Pinpoint the cell where the given text exists, returning its [x, y] midpoint coordinate. 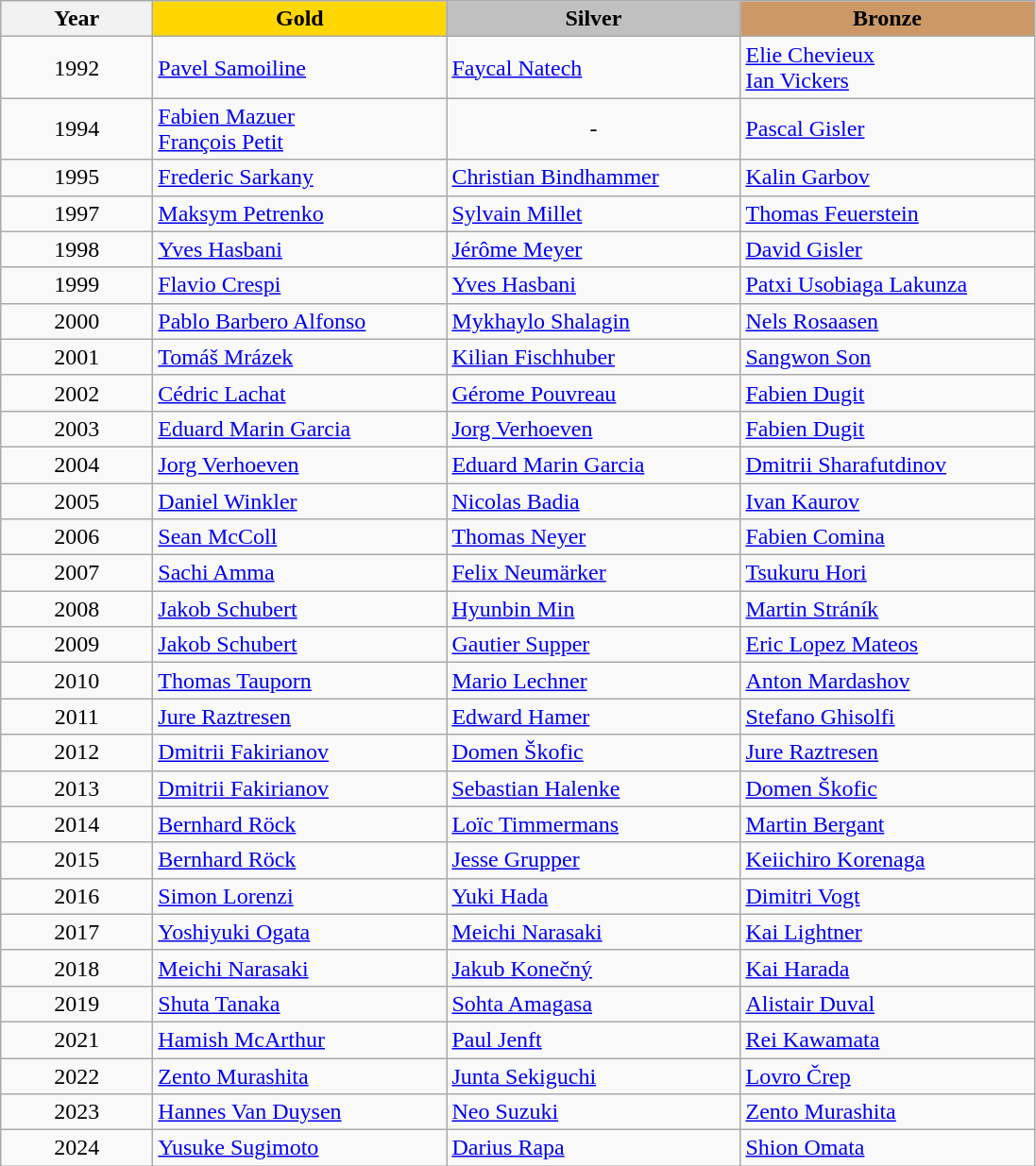
Yusuke Sugimoto [300, 1148]
Gérome Pouvreau [593, 393]
Shuta Tanaka [300, 1004]
Anton Mardashov [888, 681]
Pablo Barbero Alfonso [300, 321]
Fabien Comina [888, 537]
2001 [77, 357]
Junta Sekiguchi [593, 1075]
Nicolas Badia [593, 501]
2021 [77, 1039]
Fabien Mazuer François Petit [300, 128]
Sachi Amma [300, 573]
Hyunbin Min [593, 609]
2000 [77, 321]
Felix Neumärker [593, 573]
1997 [77, 213]
Kai Lightner [888, 932]
2022 [77, 1075]
Hannes Van Duysen [300, 1112]
1998 [77, 249]
Sean McColl [300, 537]
Daniel Winkler [300, 501]
Flavio Crespi [300, 285]
1999 [77, 285]
2017 [77, 932]
Yoshiyuki Ogata [300, 932]
2012 [77, 752]
Thomas Neyer [593, 537]
Mykhaylo Shalagin [593, 321]
Eric Lopez Mateos [888, 645]
1992 [77, 68]
Gautier Supper [593, 645]
Tomáš Mrázek [300, 357]
1995 [77, 177]
Kalin Garbov [888, 177]
2009 [77, 645]
2015 [77, 860]
2005 [77, 501]
Keiichiro Korenaga [888, 860]
Pavel Samoiline [300, 68]
2023 [77, 1112]
2018 [77, 968]
Jakub Konečný [593, 968]
Sebastian Halenke [593, 788]
Ivan Kaurov [888, 501]
Neo Suzuki [593, 1112]
2006 [77, 537]
Tsukuru Hori [888, 573]
2011 [77, 717]
Kilian Fischhuber [593, 357]
Elie Chevieux Ian Vickers [888, 68]
Loïc Timmermans [593, 824]
Darius Rapa [593, 1148]
Faycal Natech [593, 68]
2004 [77, 465]
Rei Kawamata [888, 1039]
Martin Bergant [888, 824]
2010 [77, 681]
Paul Jenft [593, 1039]
2019 [77, 1004]
2007 [77, 573]
2002 [77, 393]
Lovro Črep [888, 1075]
Christian Bindhammer [593, 177]
Sohta Amagasa [593, 1004]
Nels Rosaasen [888, 321]
Frederic Sarkany [300, 177]
Stefano Ghisolfi [888, 717]
2008 [77, 609]
Simon Lorenzi [300, 896]
Year [77, 19]
David Gisler [888, 249]
Gold [300, 19]
Jérôme Meyer [593, 249]
Thomas Feuerstein [888, 213]
2014 [77, 824]
Dimitri Vogt [888, 896]
Kai Harada [888, 968]
Alistair Duval [888, 1004]
Sylvain Millet [593, 213]
Sangwon Son [888, 357]
Pascal Gisler [888, 128]
Thomas Tauporn [300, 681]
- [593, 128]
Silver [593, 19]
Hamish McArthur [300, 1039]
2013 [77, 788]
Mario Lechner [593, 681]
Martin Stráník [888, 609]
Edward Hamer [593, 717]
Shion Omata [888, 1148]
1994 [77, 128]
Maksym Petrenko [300, 213]
Cédric Lachat [300, 393]
2024 [77, 1148]
2016 [77, 896]
Jesse Grupper [593, 860]
Dmitrii Sharafutdinov [888, 465]
2003 [77, 429]
Bronze [888, 19]
Yuki Hada [593, 896]
Patxi Usobiaga Lakunza [888, 285]
